Detect which cell encompasses the target text, then output its (x, y) center coordinate. 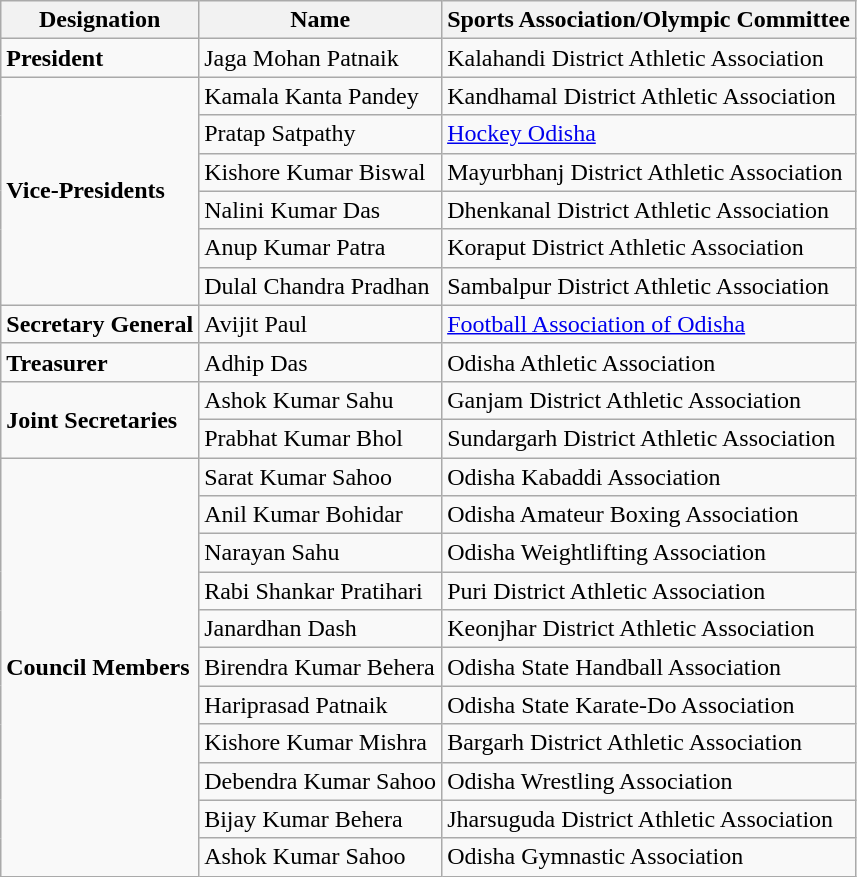
Keonjhar District Athletic Association (649, 629)
Sambalpur District Athletic Association (649, 286)
Odisha State Karate-Do Association (649, 705)
President (100, 58)
Jaga Mohan Patnaik (320, 58)
Avijit Paul (320, 324)
Nalini Kumar Das (320, 210)
Narayan Sahu (320, 553)
Secretary General (100, 324)
Dulal Chandra Pradhan (320, 286)
Debendra Kumar Sahoo (320, 781)
Odisha Amateur Boxing Association (649, 515)
Bargarh District Athletic Association (649, 743)
Joint Secretaries (100, 419)
Odisha Gymnastic Association (649, 857)
Ganjam District Athletic Association (649, 400)
Hockey Odisha (649, 134)
Puri District Athletic Association (649, 591)
Sundargarh District Athletic Association (649, 438)
Rabi Shankar Pratihari (320, 591)
Treasurer (100, 362)
Adhip Das (320, 362)
Odisha Kabaddi Association (649, 477)
Birendra Kumar Behera (320, 667)
Prabhat Kumar Bhol (320, 438)
Anup Kumar Patra (320, 248)
Anil Kumar Bohidar (320, 515)
Designation (100, 20)
Jharsuguda District Athletic Association (649, 819)
Football Association of Odisha (649, 324)
Koraput District Athletic Association (649, 248)
Odisha Athletic Association (649, 362)
Mayurbhanj District Athletic Association (649, 172)
Kandhamal District Athletic Association (649, 96)
Ashok Kumar Sahoo (320, 857)
Pratap Satpathy (320, 134)
Kalahandi District Athletic Association (649, 58)
Bijay Kumar Behera (320, 819)
Kamala Kanta Pandey (320, 96)
Dhenkanal District Athletic Association (649, 210)
Odisha State Handball Association (649, 667)
Name (320, 20)
Ashok Kumar Sahu (320, 400)
Hariprasad Patnaik (320, 705)
Odisha Wrestling Association (649, 781)
Sarat Kumar Sahoo (320, 477)
Kishore Kumar Mishra (320, 743)
Council Members (100, 668)
Janardhan Dash (320, 629)
Sports Association/Olympic Committee (649, 20)
Kishore Kumar Biswal (320, 172)
Odisha Weightlifting Association (649, 553)
Vice-Presidents (100, 191)
